Provide the (X, Y) coordinate of the cell's center where the given text is located.  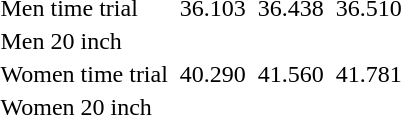
40.290 (212, 74)
41.560 (290, 74)
